Locate the cell with the specified text and output its (x, y) center coordinate. 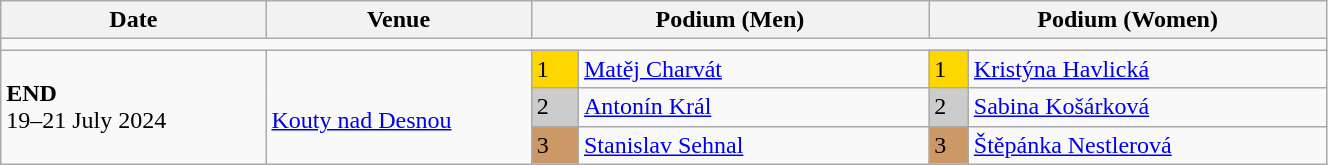
Matěj Charvát (753, 69)
Venue (398, 20)
Kristýna Havlická (1147, 69)
Date (134, 20)
END 19–21 July 2024 (134, 107)
Stanislav Sehnal (753, 145)
Antonín Král (753, 107)
Podium (Women) (1128, 20)
Sabina Košárková (1147, 107)
Podium (Men) (730, 20)
Štěpánka Nestlerová (1147, 145)
Kouty nad Desnou (398, 107)
